Pinpoint the cell where the given text exists, returning its (X, Y) midpoint coordinate. 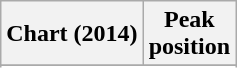
Chart (2014) (72, 34)
Peak position (189, 34)
